Output the (x, y) coordinate of the center of the cell containing the given text.  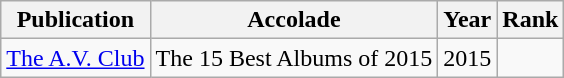
2015 (468, 58)
The A.V. Club (76, 58)
Accolade (294, 20)
Publication (76, 20)
Year (468, 20)
Rank (530, 20)
The 15 Best Albums of 2015 (294, 58)
